Provide the [x, y] coordinate of the cell's center where the given text is located.  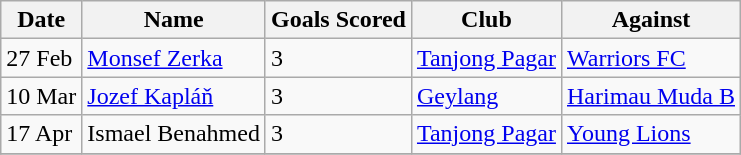
Against [650, 20]
Geylang [486, 96]
27 Feb [42, 58]
Jozef Kapláň [174, 96]
Warriors FC [650, 58]
Date [42, 20]
Harimau Muda B [650, 96]
Young Lions [650, 134]
Ismael Benahmed [174, 134]
Club [486, 20]
10 Mar [42, 96]
17 Apr [42, 134]
Goals Scored [338, 20]
Monsef Zerka [174, 58]
Name [174, 20]
